Scan for the cell matching the given text and deliver its (X, Y) coordinate at center. 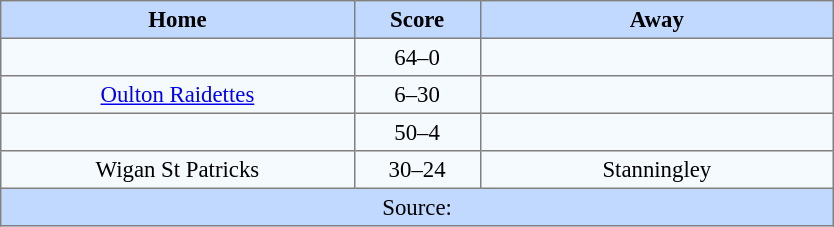
Score (417, 20)
64–0 (417, 57)
Oulton Raidettes (178, 95)
50–4 (417, 132)
Home (178, 20)
Wigan St Patricks (178, 170)
Away (656, 20)
Stanningley (656, 170)
Source: (418, 207)
30–24 (417, 170)
6–30 (417, 95)
